Search for the cell housing the specified text and yield its [X, Y] center coordinate. 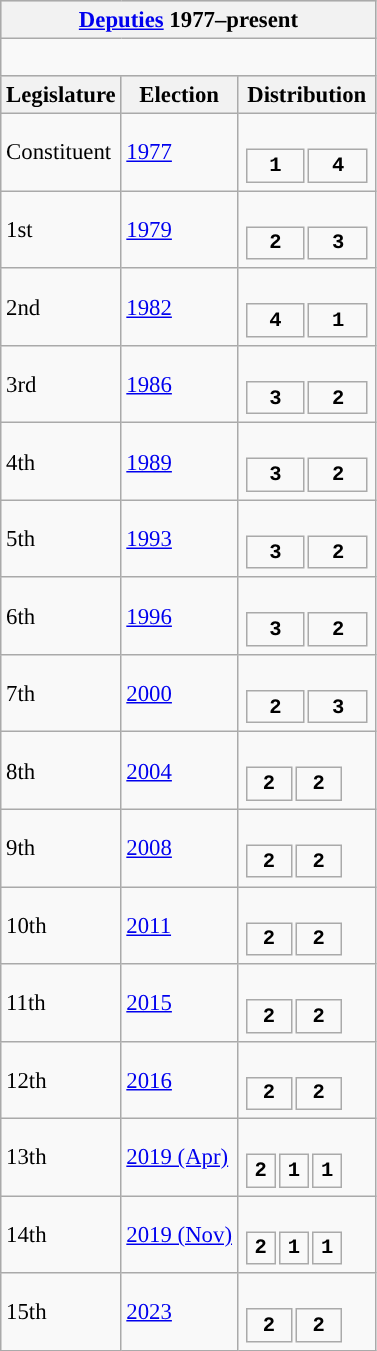
2015 [179, 1002]
1979 [179, 230]
2011 [179, 926]
9th [61, 848]
2004 [179, 770]
1993 [179, 538]
4th [61, 462]
1st [61, 230]
11th [61, 1002]
2019 (Nov) [179, 1234]
1982 [179, 306]
Election [179, 95]
2023 [179, 1312]
1977 [179, 152]
Deputies 1977–present [188, 20]
6th [61, 616]
2019 (Apr) [179, 1158]
Legislature [61, 95]
2000 [179, 694]
Constituent [61, 152]
12th [61, 1080]
10th [61, 926]
1 4 [306, 152]
Distribution [306, 95]
1996 [179, 616]
1986 [179, 384]
7th [61, 694]
1989 [179, 462]
4 1 [306, 306]
5th [61, 538]
8th [61, 770]
2016 [179, 1080]
2008 [179, 848]
3rd [61, 384]
2nd [61, 306]
13th [61, 1158]
15th [61, 1312]
14th [61, 1234]
